Return the [x, y] coordinate for the center point of the cell that contains the specified text.  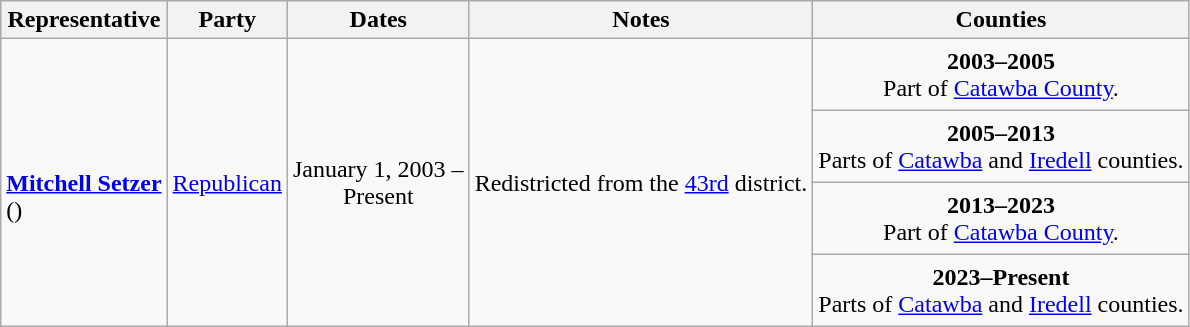
January 1, 2003 – Present [378, 183]
Republican [227, 183]
Dates [378, 20]
Party [227, 20]
Counties [1001, 20]
Notes [641, 20]
2003–2005 Part of Catawba County. [1001, 75]
Mitchell Setzer() [84, 183]
Redistricted from the 43rd district. [641, 183]
2013–2023 Part of Catawba County. [1001, 219]
2005–2013 Parts of Catawba and Iredell counties. [1001, 147]
Representative [84, 20]
2023–Present Parts of Catawba and Iredell counties. [1001, 291]
